Locate the cell with the specified text and output its (x, y) center coordinate. 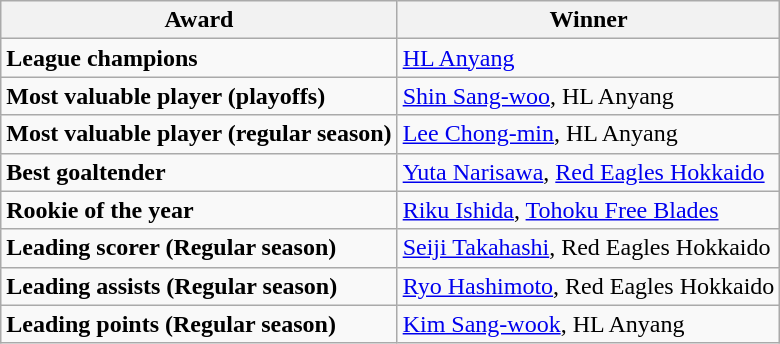
Kim Sang-wook, HL Anyang (588, 324)
Leading assists (Regular season) (199, 286)
Seiji Takahashi, Red Eagles Hokkaido (588, 248)
League champions (199, 58)
Leading scorer (Regular season) (199, 248)
Winner (588, 20)
Leading points (Regular season) (199, 324)
Most valuable player (regular season) (199, 134)
Rookie of the year (199, 210)
Riku Ishida, Tohoku Free Blades (588, 210)
Award (199, 20)
Ryo Hashimoto, Red Eagles Hokkaido (588, 286)
Yuta Narisawa, Red Eagles Hokkaido (588, 172)
Lee Chong-min, HL Anyang (588, 134)
Best goaltender (199, 172)
Most valuable player (playoffs) (199, 96)
HL Anyang (588, 58)
Shin Sang-woo, HL Anyang (588, 96)
